Extract the [x, y] coordinate from the center of the cell holding the provided text.  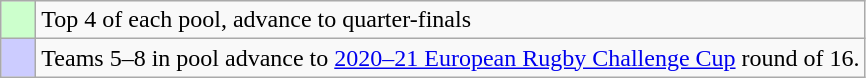
Teams 5–8 in pool advance to 2020–21 European Rugby Challenge Cup round of 16. [450, 58]
Top 4 of each pool, advance to quarter-finals [450, 20]
